Determine the [x, y] coordinate at the center of the cell enclosing the given text.  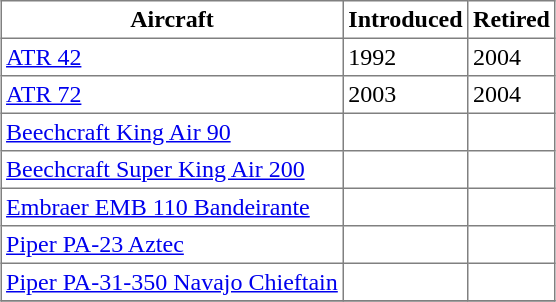
ATR 72 [172, 95]
2003 [406, 95]
Embraer EMB 110 Bandeirante [172, 207]
Beechcraft Super King Air 200 [172, 170]
ATR 42 [172, 57]
Retired [512, 20]
Introduced [406, 20]
Piper PA-31-350 Navajo Chieftain [172, 282]
Aircraft [172, 20]
1992 [406, 57]
Beechcraft King Air 90 [172, 132]
Piper PA-23 Aztec [172, 245]
